From the cell containing the given text, extract its center point as (X, Y) coordinate. 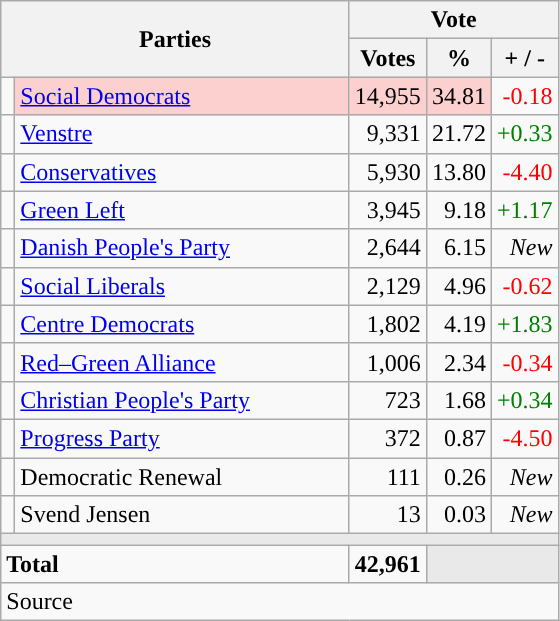
-0.62 (524, 286)
Source (280, 602)
Total (176, 564)
-0.18 (524, 96)
372 (388, 438)
2.34 (458, 362)
+0.33 (524, 134)
4.96 (458, 286)
Parties (176, 39)
Progress Party (182, 438)
42,961 (388, 564)
+0.34 (524, 400)
Christian People's Party (182, 400)
Centre Democrats (182, 324)
+1.83 (524, 324)
Danish People's Party (182, 248)
34.81 (458, 96)
0.03 (458, 515)
5,930 (388, 172)
111 (388, 477)
-4.40 (524, 172)
9.18 (458, 210)
% (458, 58)
+1.17 (524, 210)
-0.34 (524, 362)
Svend Jensen (182, 515)
2,129 (388, 286)
0.26 (458, 477)
Venstre (182, 134)
723 (388, 400)
6.15 (458, 248)
1.68 (458, 400)
Social Democrats (182, 96)
-4.50 (524, 438)
Democratic Renewal (182, 477)
Green Left (182, 210)
21.72 (458, 134)
3,945 (388, 210)
9,331 (388, 134)
Votes (388, 58)
4.19 (458, 324)
2,644 (388, 248)
1,802 (388, 324)
Conservatives (182, 172)
Social Liberals (182, 286)
13 (388, 515)
1,006 (388, 362)
+ / - (524, 58)
Red–Green Alliance (182, 362)
13.80 (458, 172)
14,955 (388, 96)
Vote (454, 20)
0.87 (458, 438)
